Locate the cell with the specified text and output its (x, y) center coordinate. 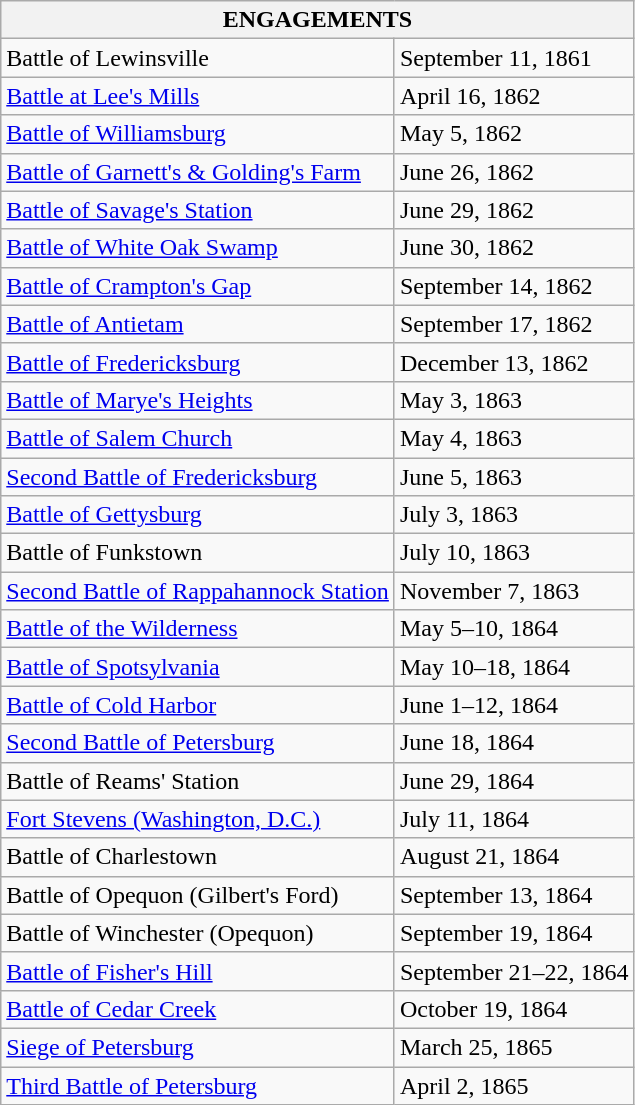
Battle of Fredericksburg (198, 362)
Battle of Marye's Heights (198, 400)
June 1–12, 1864 (514, 705)
Second Battle of Rappahannock Station (198, 591)
Battle of Antietam (198, 324)
July 3, 1863 (514, 515)
April 16, 1862 (514, 96)
Battle of Savage's Station (198, 210)
Battle of Fisher's Hill (198, 971)
Battle of Cold Harbor (198, 705)
Battle of Garnett's & Golding's Farm (198, 172)
Battle of White Oak Swamp (198, 248)
Battle of Williamsburg (198, 134)
June 18, 1864 (514, 743)
Battle at Lee's Mills (198, 96)
June 26, 1862 (514, 172)
ENGAGEMENTS (318, 20)
August 21, 1864 (514, 857)
Battle of Charlestown (198, 857)
Battle of Funkstown (198, 553)
September 19, 1864 (514, 933)
June 30, 1862 (514, 248)
June 5, 1863 (514, 477)
Battle of Winchester (Opequon) (198, 933)
July 10, 1863 (514, 553)
July 11, 1864 (514, 819)
May 5, 1862 (514, 134)
September 13, 1864 (514, 895)
October 19, 1864 (514, 1009)
December 13, 1862 (514, 362)
March 25, 1865 (514, 1047)
September 14, 1862 (514, 286)
Siege of Petersburg (198, 1047)
Battle of Reams' Station (198, 781)
Battle of Gettysburg (198, 515)
May 4, 1863 (514, 438)
May 5–10, 1864 (514, 629)
Battle of Cedar Creek (198, 1009)
May 10–18, 1864 (514, 667)
Second Battle of Fredericksburg (198, 477)
May 3, 1863 (514, 400)
Battle of Salem Church (198, 438)
Second Battle of Petersburg (198, 743)
September 17, 1862 (514, 324)
September 11, 1861 (514, 58)
Battle of Lewinsville (198, 58)
Battle of Opequon (Gilbert's Ford) (198, 895)
November 7, 1863 (514, 591)
Fort Stevens (Washington, D.C.) (198, 819)
June 29, 1864 (514, 781)
Battle of the Wilderness (198, 629)
September 21–22, 1864 (514, 971)
Third Battle of Petersburg (198, 1085)
Battle of Spotsylvania (198, 667)
April 2, 1865 (514, 1085)
June 29, 1862 (514, 210)
Battle of Crampton's Gap (198, 286)
